Scan for the cell matching the given text and deliver its (x, y) coordinate at center. 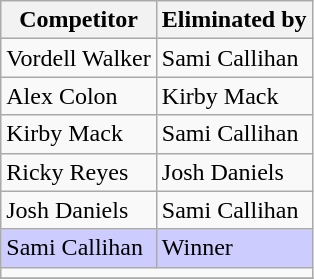
Competitor (79, 20)
Eliminated by (234, 20)
Vordell Walker (79, 58)
Alex Colon (79, 96)
Winner (234, 248)
Ricky Reyes (79, 172)
